Extract the (x, y) coordinate from the center of the cell holding the provided text.  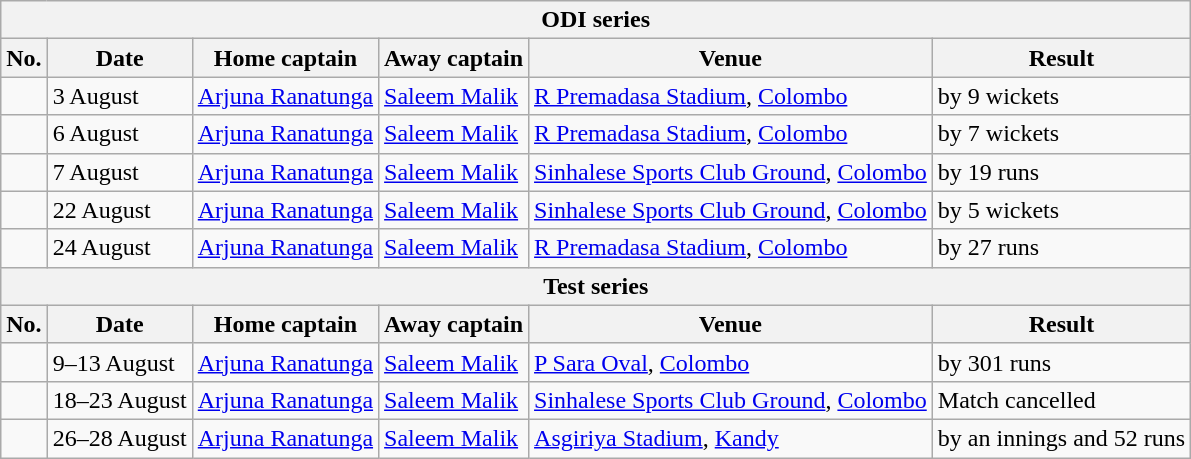
by 19 runs (1061, 172)
Test series (596, 286)
by 9 wickets (1061, 96)
9–13 August (120, 362)
26–28 August (120, 438)
3 August (120, 96)
22 August (120, 210)
by 27 runs (1061, 248)
18–23 August (120, 400)
by an innings and 52 runs (1061, 438)
24 August (120, 248)
by 301 runs (1061, 362)
by 5 wickets (1061, 210)
ODI series (596, 20)
6 August (120, 134)
7 August (120, 172)
Asgiriya Stadium, Kandy (731, 438)
Match cancelled (1061, 400)
P Sara Oval, Colombo (731, 362)
by 7 wickets (1061, 134)
